Determine the [x, y] coordinate at the center of the cell enclosing the given text.  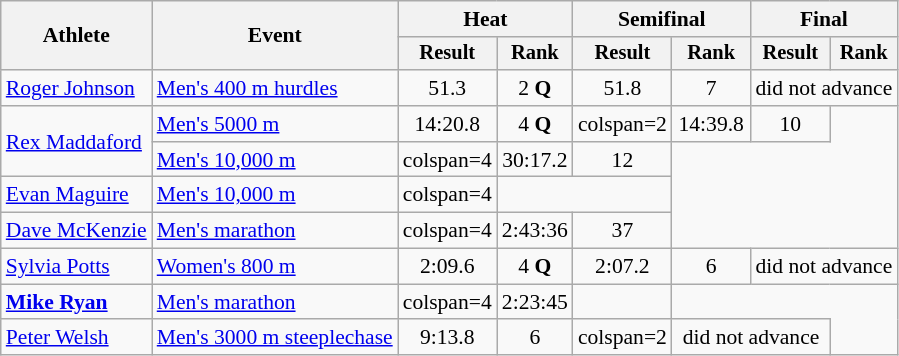
2:43:36 [535, 231]
Sylvia Potts [76, 267]
Roger Johnson [76, 88]
Athlete [76, 36]
Heat [486, 19]
12 [622, 160]
Evan Maguire [76, 195]
2:07.2 [622, 267]
Peter Welsh [76, 338]
Men's 5000 m [275, 124]
14:20.8 [448, 124]
Men's 400 m hurdles [275, 88]
2:23:45 [535, 302]
Men's 3000 m steeplechase [275, 338]
37 [622, 231]
2 Q [535, 88]
51.3 [448, 88]
Event [275, 36]
2:09.6 [448, 267]
51.8 [622, 88]
Final [824, 19]
14:39.8 [712, 124]
7 [712, 88]
Semifinal [662, 19]
Dave McKenzie [76, 231]
10 [790, 124]
Rex Maddaford [76, 142]
30:17.2 [535, 160]
Mike Ryan [76, 302]
9:13.8 [448, 338]
Women's 800 m [275, 267]
